Return (x, y) of the center of cell containing provided text 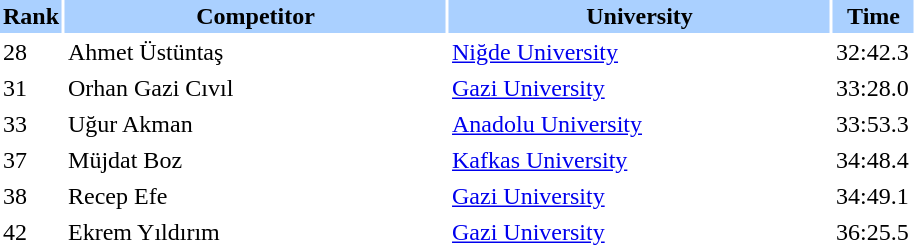
33:28.0 (874, 88)
Kafkas University (640, 160)
38 (31, 196)
28 (31, 52)
33 (31, 124)
33:53.3 (874, 124)
32:42.3 (874, 52)
34:49.1 (874, 196)
31 (31, 88)
Competitor (256, 16)
Orhan Gazi Cıvıl (256, 88)
Recep Efe (256, 196)
University (640, 16)
Anadolu University (640, 124)
Niğde University (640, 52)
Müjdat Boz (256, 160)
34:48.4 (874, 160)
Time (874, 16)
Uğur Akman (256, 124)
Ahmet Üstüntaş (256, 52)
37 (31, 160)
Rank (31, 16)
